Determine the (X, Y) coordinate at the center of the cell enclosing the given text.  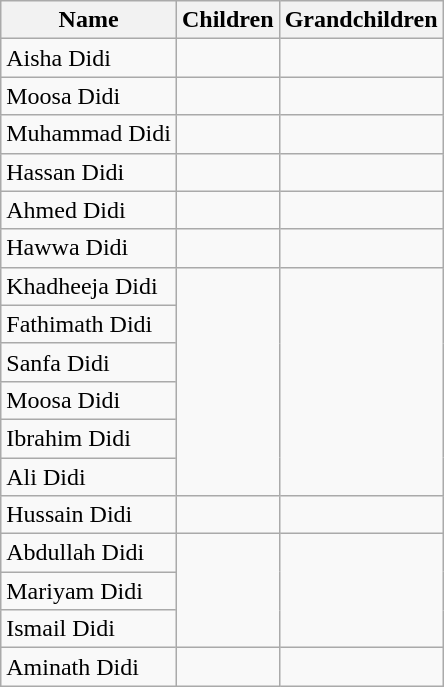
Children (228, 20)
Name (89, 20)
Ali Didi (89, 477)
Ahmed Didi (89, 210)
Aminath Didi (89, 667)
Abdullah Didi (89, 553)
Grandchildren (361, 20)
Hussain Didi (89, 515)
Fathimath Didi (89, 324)
Khadheeja Didi (89, 286)
Hassan Didi (89, 172)
Muhammad Didi (89, 134)
Sanfa Didi (89, 362)
Ibrahim Didi (89, 438)
Mariyam Didi (89, 591)
Aisha Didi (89, 58)
Ismail Didi (89, 629)
Hawwa Didi (89, 248)
